Search for the cell housing the specified text and yield its [x, y] center coordinate. 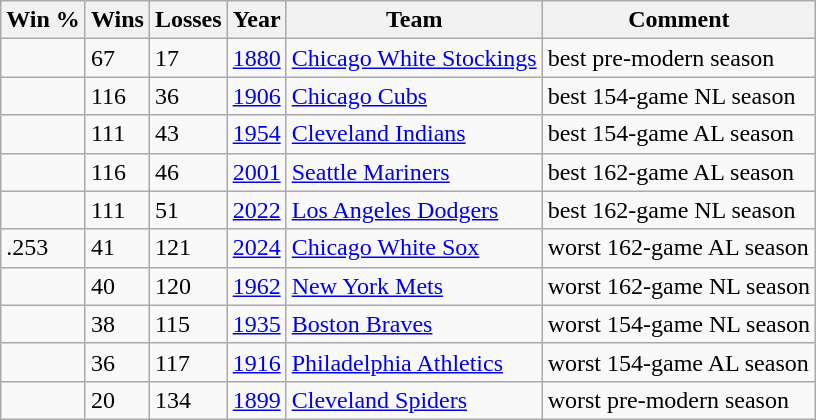
38 [117, 324]
Wins [117, 20]
.253 [44, 248]
2024 [256, 248]
Chicago Cubs [414, 96]
Boston Braves [414, 324]
Los Angeles Dodgers [414, 210]
46 [188, 172]
best 162-game AL season [678, 172]
Chicago White Stockings [414, 58]
best 162-game NL season [678, 210]
2022 [256, 210]
Chicago White Sox [414, 248]
17 [188, 58]
1935 [256, 324]
1916 [256, 362]
20 [117, 400]
worst pre-modern season [678, 400]
1880 [256, 58]
Year [256, 20]
2001 [256, 172]
Comment [678, 20]
121 [188, 248]
Seattle Mariners [414, 172]
worst 162-game NL season [678, 286]
134 [188, 400]
67 [117, 58]
Losses [188, 20]
Cleveland Spiders [414, 400]
120 [188, 286]
41 [117, 248]
Win % [44, 20]
best pre-modern season [678, 58]
worst 162-game AL season [678, 248]
115 [188, 324]
1962 [256, 286]
Philadelphia Athletics [414, 362]
117 [188, 362]
New York Mets [414, 286]
1899 [256, 400]
1954 [256, 134]
1906 [256, 96]
43 [188, 134]
Cleveland Indians [414, 134]
best 154-game NL season [678, 96]
40 [117, 286]
best 154-game AL season [678, 134]
worst 154-game AL season [678, 362]
worst 154-game NL season [678, 324]
51 [188, 210]
Team [414, 20]
